Locate the cell with the specified text and output its (X, Y) center coordinate. 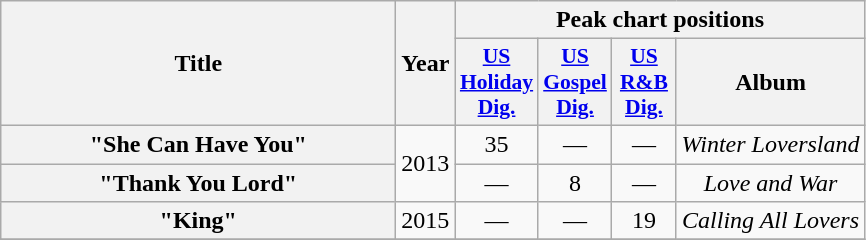
"King" (198, 221)
Love and War (770, 183)
2015 (426, 221)
2013 (426, 163)
Year (426, 64)
USGospelDig. (575, 82)
Title (198, 64)
Album (770, 82)
Winter Loversland (770, 144)
USHolidayDig. (496, 82)
Peak chart positions (660, 20)
35 (496, 144)
USR&BDig. (644, 82)
8 (575, 183)
Calling All Lovers (770, 221)
19 (644, 221)
"Thank You Lord" (198, 183)
"She Can Have You" (198, 144)
